Output the [X, Y] coordinate of the center of the cell containing the given text.  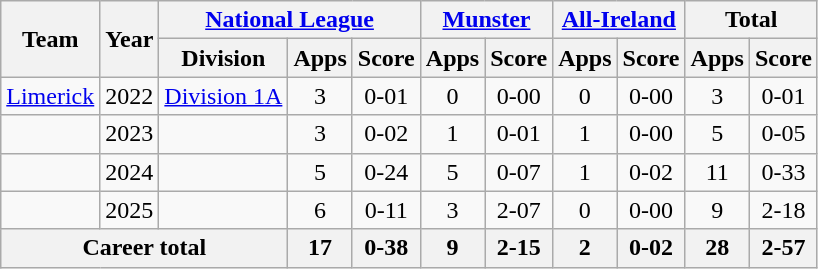
17 [320, 248]
Division 1A [224, 96]
2-07 [519, 210]
Team [50, 39]
0-05 [783, 134]
2-57 [783, 248]
Limerick [50, 96]
0-24 [386, 172]
Year [130, 39]
2025 [130, 210]
Division [224, 58]
0-33 [783, 172]
All-Ireland [619, 20]
2-18 [783, 210]
Total [751, 20]
0-38 [386, 248]
28 [717, 248]
11 [717, 172]
2-15 [519, 248]
0-11 [386, 210]
0-07 [519, 172]
2022 [130, 96]
Munster [486, 20]
National League [290, 20]
2023 [130, 134]
2024 [130, 172]
6 [320, 210]
Career total [144, 248]
2 [585, 248]
